Find where the given text appears and provide that cell's center as [x, y] coordinate. 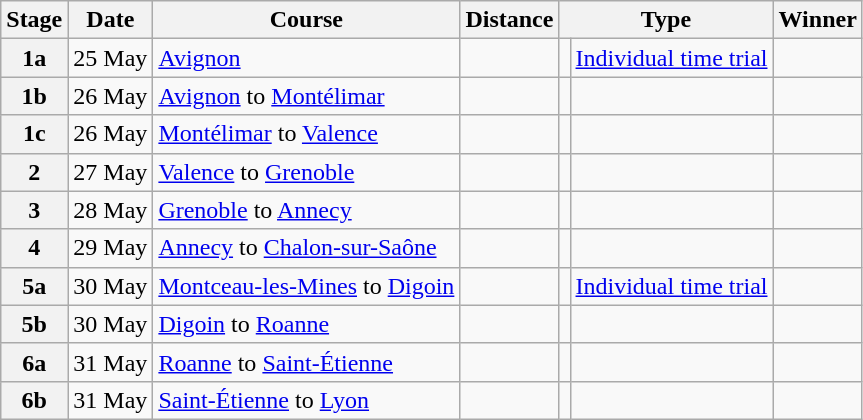
Avignon to Montélimar [306, 96]
Saint-Étienne to Lyon [306, 400]
Distance [510, 20]
5b [34, 324]
4 [34, 248]
Winner [818, 20]
Avignon [306, 58]
1b [34, 96]
Valence to Grenoble [306, 172]
1c [34, 134]
5a [34, 286]
25 May [110, 58]
Montélimar to Valence [306, 134]
3 [34, 210]
Digoin to Roanne [306, 324]
27 May [110, 172]
Type [666, 20]
Date [110, 20]
Montceau-les-Mines to Digoin [306, 286]
Grenoble to Annecy [306, 210]
1a [34, 58]
Stage [34, 20]
Roanne to Saint-Étienne [306, 362]
29 May [110, 248]
Course [306, 20]
28 May [110, 210]
6a [34, 362]
6b [34, 400]
Annecy to Chalon-sur-Saône [306, 248]
2 [34, 172]
